Output the [x, y] coordinate of the center of the cell containing the given text.  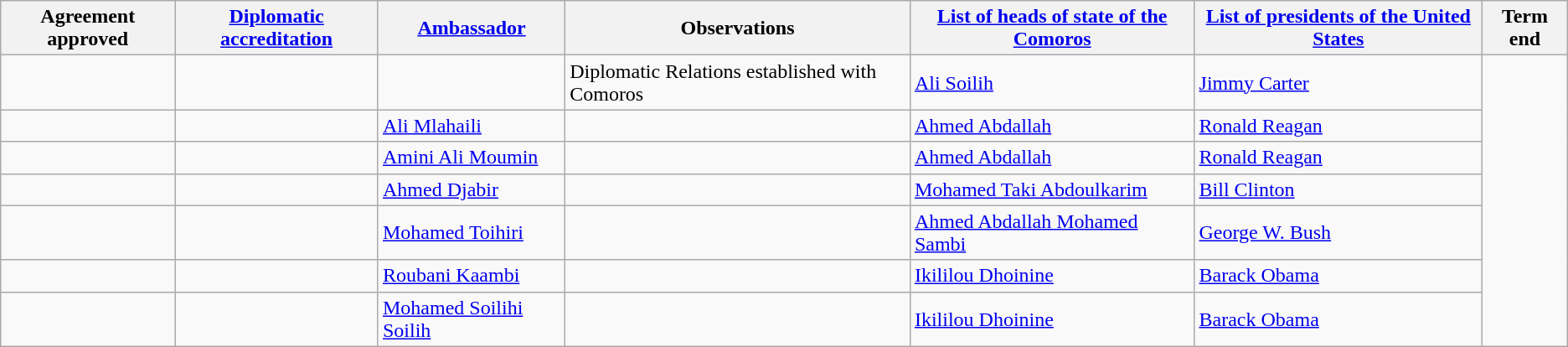
Ambassador [471, 28]
George W. Bush [1338, 233]
Ahmed Abdallah Mohamed Sambi [1052, 233]
Jimmy Carter [1338, 82]
Mohamed Toihiri [471, 233]
Ali Soilih [1052, 82]
List of heads of state of the Comoros [1052, 28]
Diplomatic accreditation [276, 28]
List of presidents of the United States [1338, 28]
Ahmed Djabir [471, 189]
Observations [738, 28]
Diplomatic Relations established with Comoros [738, 82]
Roubani Kaambi [471, 276]
Amini Ali Moumin [471, 158]
Ali Mlahaili [471, 126]
Mohamed Soilihi Soilih [471, 319]
Term end [1525, 28]
Bill Clinton [1338, 189]
Mohamed Taki Abdoulkarim [1052, 189]
Agreement approved [88, 28]
